Search for the cell housing the specified text and yield its (X, Y) center coordinate. 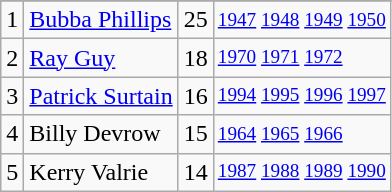
3 (12, 96)
16 (196, 96)
2 (12, 58)
15 (196, 134)
14 (196, 172)
4 (12, 134)
Billy Devrow (101, 134)
1987 1988 1989 1990 (302, 172)
Bubba Phillips (101, 20)
Ray Guy (101, 58)
Patrick Surtain (101, 96)
Kerry Valrie (101, 172)
5 (12, 172)
1994 1995 1996 1997 (302, 96)
25 (196, 20)
1947 1948 1949 1950 (302, 20)
1 (12, 20)
18 (196, 58)
1970 1971 1972 (302, 58)
1964 1965 1966 (302, 134)
